Determine the (x, y) coordinate at the center of the cell enclosing the given text.  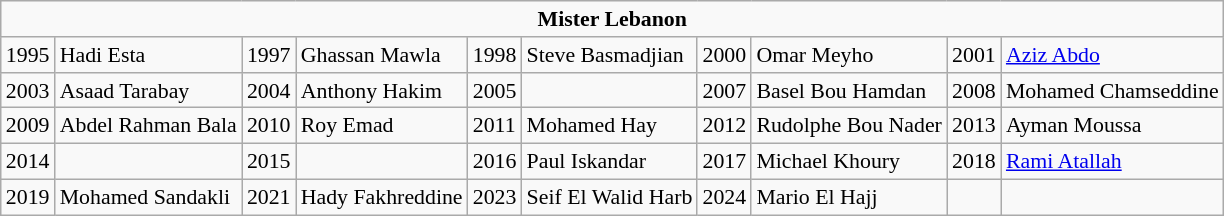
2004 (269, 90)
1998 (495, 54)
Abdel Rahman Bala (148, 125)
2012 (724, 125)
2024 (724, 197)
Mister Lebanon (612, 18)
2003 (28, 90)
2008 (974, 90)
1997 (269, 54)
2017 (724, 161)
Rudolphe Bou Nader (849, 125)
Anthony Hakim (382, 90)
2005 (495, 90)
2007 (724, 90)
2015 (269, 161)
Roy Emad (382, 125)
2016 (495, 161)
1995 (28, 54)
2014 (28, 161)
2019 (28, 197)
Steve Basmadjian (610, 54)
2009 (28, 125)
2023 (495, 197)
Mohamed Sandakli (148, 197)
Aziz Abdo (1112, 54)
Rami Atallah (1112, 161)
2011 (495, 125)
2021 (269, 197)
2010 (269, 125)
Mario El Hajj (849, 197)
2013 (974, 125)
Ayman Moussa (1112, 125)
Basel Bou Hamdan (849, 90)
Ghassan Mawla (382, 54)
Hadi Esta (148, 54)
Asaad Tarabay (148, 90)
2000 (724, 54)
Paul Iskandar (610, 161)
Michael Khoury (849, 161)
2018 (974, 161)
2001 (974, 54)
Seif El Walid Harb (610, 197)
Mohamed Hay (610, 125)
Omar Meyho (849, 54)
Hady Fakhreddine (382, 197)
Mohamed Chamseddine (1112, 90)
